Identify which cell holds the provided text, then report its [x, y] central coordinate. 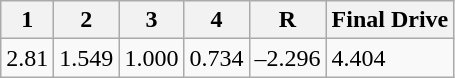
R [288, 20]
1 [28, 20]
2.81 [28, 58]
1.000 [152, 58]
2 [86, 20]
4 [216, 20]
–2.296 [288, 58]
3 [152, 20]
4.404 [390, 58]
0.734 [216, 58]
Final Drive [390, 20]
1.549 [86, 58]
